Return [X, Y] of the center of cell containing provided text 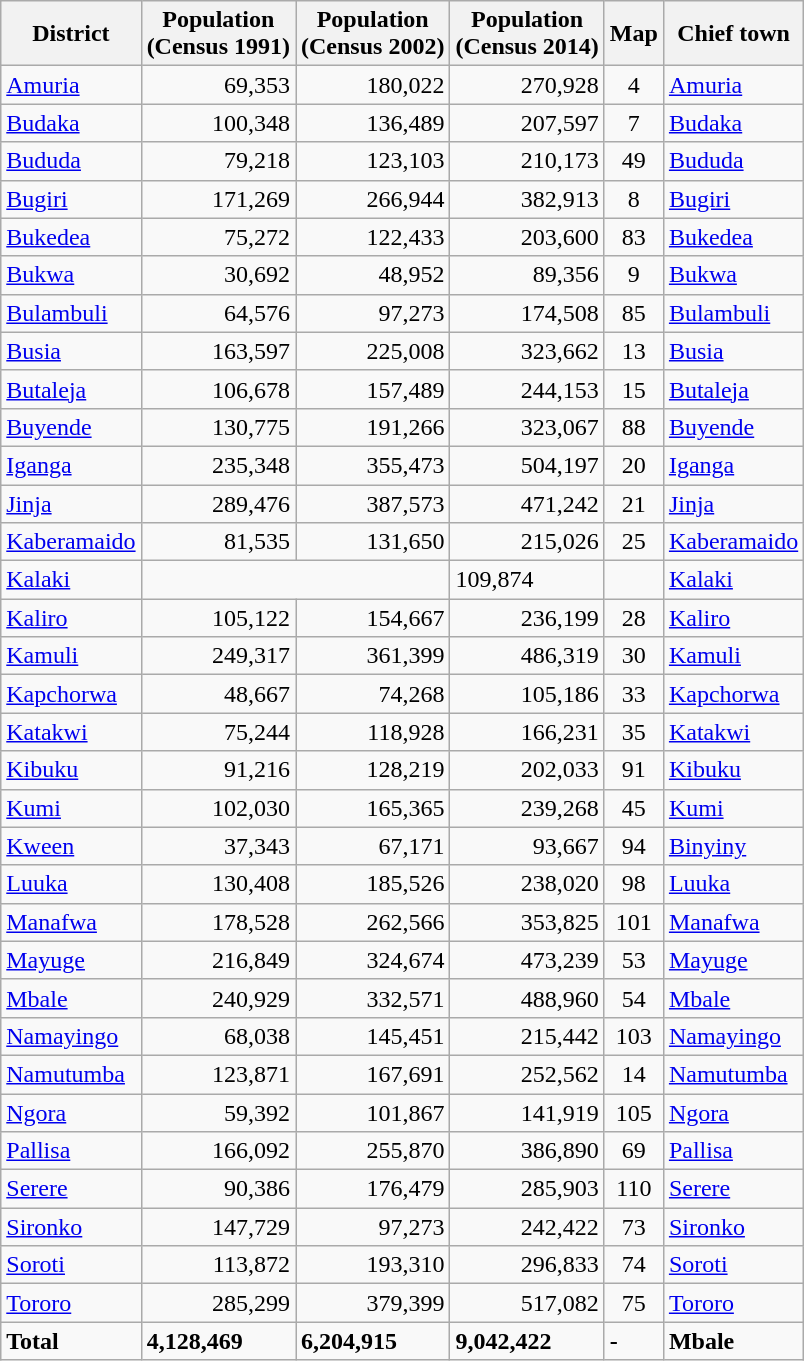
9 [634, 275]
98 [634, 884]
106,678 [218, 389]
District [71, 34]
242,422 [527, 1227]
75 [634, 1303]
473,239 [527, 960]
166,092 [218, 1151]
240,929 [218, 998]
236,199 [527, 618]
74 [634, 1265]
89,356 [527, 275]
59,392 [218, 1113]
215,026 [527, 542]
Map [634, 34]
379,399 [373, 1303]
91 [634, 770]
486,319 [527, 656]
53 [634, 960]
353,825 [527, 922]
266,944 [373, 199]
118,928 [373, 732]
110 [634, 1189]
166,231 [527, 732]
14 [634, 1074]
323,067 [527, 427]
215,442 [527, 1036]
8 [634, 199]
235,348 [218, 465]
91,216 [218, 770]
113,872 [218, 1265]
45 [634, 808]
81,535 [218, 542]
83 [634, 237]
289,476 [218, 503]
270,928 [527, 85]
238,020 [527, 884]
4 [634, 85]
225,008 [373, 351]
68,038 [218, 1036]
167,691 [373, 1074]
361,399 [373, 656]
Total [71, 1341]
105,186 [527, 694]
249,317 [218, 656]
64,576 [218, 313]
73 [634, 1227]
202,033 [527, 770]
103 [634, 1036]
387,573 [373, 503]
180,022 [373, 85]
517,082 [527, 1303]
102,030 [218, 808]
122,433 [373, 237]
9,042,422 [527, 1341]
30 [634, 656]
69 [634, 1151]
6,204,915 [373, 1341]
90,386 [218, 1189]
21 [634, 503]
471,242 [527, 503]
88 [634, 427]
255,870 [373, 1151]
382,913 [527, 199]
48,952 [373, 275]
128,219 [373, 770]
109,874 [527, 580]
33 [634, 694]
Population(Census 2002) [373, 34]
48,667 [218, 694]
252,562 [527, 1074]
Population(Census 1991) [218, 34]
488,960 [527, 998]
355,473 [373, 465]
49 [634, 161]
75,244 [218, 732]
324,674 [373, 960]
37,343 [218, 846]
123,871 [218, 1074]
296,833 [527, 1265]
178,528 [218, 922]
130,408 [218, 884]
239,268 [527, 808]
101,867 [373, 1113]
176,479 [373, 1189]
136,489 [373, 123]
85 [634, 313]
157,489 [373, 389]
244,153 [527, 389]
7 [634, 123]
123,103 [373, 161]
332,571 [373, 998]
165,365 [373, 808]
30,692 [218, 275]
145,451 [373, 1036]
154,667 [373, 618]
Binyiny [733, 846]
Kween [71, 846]
262,566 [373, 922]
191,266 [373, 427]
210,173 [527, 161]
75,272 [218, 237]
285,299 [218, 1303]
216,849 [218, 960]
163,597 [218, 351]
185,526 [373, 884]
193,310 [373, 1265]
69,353 [218, 85]
130,775 [218, 427]
105 [634, 1113]
174,508 [527, 313]
67,171 [373, 846]
35 [634, 732]
386,890 [527, 1151]
93,667 [527, 846]
25 [634, 542]
94 [634, 846]
- [634, 1341]
285,903 [527, 1189]
207,597 [527, 123]
15 [634, 389]
79,218 [218, 161]
323,662 [527, 351]
100,348 [218, 123]
Population(Census 2014) [527, 34]
105,122 [218, 618]
171,269 [218, 199]
4,128,469 [218, 1341]
28 [634, 618]
Chief town [733, 34]
54 [634, 998]
203,600 [527, 237]
13 [634, 351]
74,268 [373, 694]
101 [634, 922]
504,197 [527, 465]
20 [634, 465]
131,650 [373, 542]
141,919 [527, 1113]
147,729 [218, 1227]
